Search for the cell housing the specified text and yield its (X, Y) center coordinate. 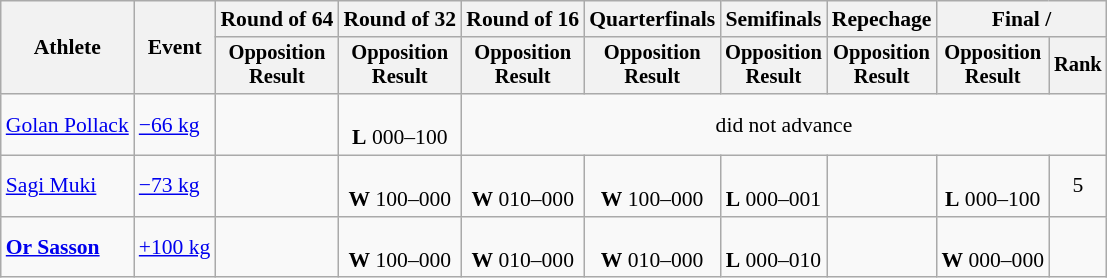
Or Sasson (68, 248)
Repechage (882, 19)
Sagi Muki (68, 186)
−73 kg (175, 186)
5 (1078, 186)
Rank (1078, 66)
Final / (1021, 19)
Round of 32 (400, 19)
+100 kg (175, 248)
W 000–000 (992, 248)
Athlete (68, 48)
Round of 64 (276, 19)
−66 kg (175, 124)
did not advance (784, 124)
L 000–010 (774, 248)
Golan Pollack (68, 124)
Quarterfinals (652, 19)
Event (175, 48)
Semifinals (774, 19)
L 000–001 (774, 186)
Round of 16 (522, 19)
